Return the [X, Y] coordinate for the center point of the cell that contains the specified text.  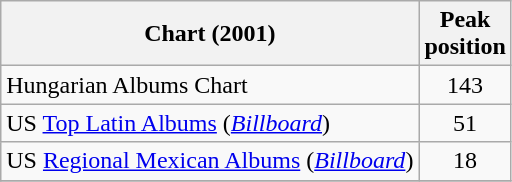
Chart (2001) [210, 34]
51 [465, 123]
Hungarian Albums Chart [210, 85]
Peakposition [465, 34]
143 [465, 85]
18 [465, 161]
US Regional Mexican Albums (Billboard) [210, 161]
US Top Latin Albums (Billboard) [210, 123]
